Identify which cell holds the provided text, then report its [x, y] central coordinate. 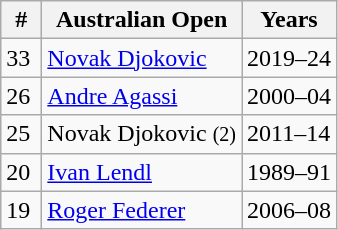
Andre Agassi [142, 96]
Roger Federer [142, 210]
Novak Djokovic [142, 58]
2000–04 [290, 96]
Ivan Lendl [142, 172]
33 [22, 58]
Australian Open [142, 20]
25 [22, 134]
26 [22, 96]
19 [22, 210]
1989–91 [290, 172]
# [22, 20]
2019–24 [290, 58]
Years [290, 20]
2006–08 [290, 210]
Novak Djokovic (2) [142, 134]
20 [22, 172]
2011–14 [290, 134]
